Return (x, y) of the center of cell containing provided text 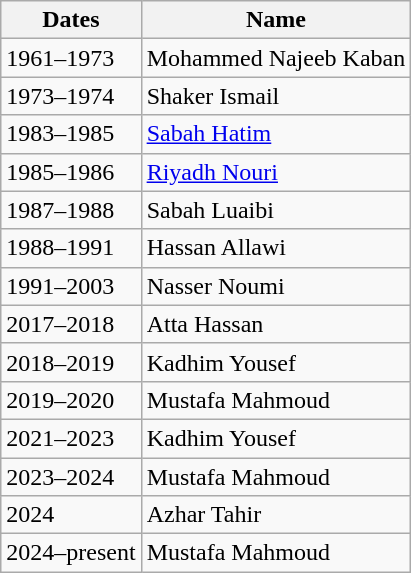
Shaker Ismail (276, 96)
Hassan Allawi (276, 248)
2021–2023 (71, 438)
1973–1974 (71, 96)
Sabah Hatim (276, 134)
Atta Hassan (276, 324)
1961–1973 (71, 58)
2018–2019 (71, 362)
Azhar Tahir (276, 515)
1991–2003 (71, 286)
1987–1988 (71, 210)
2024 (71, 515)
Riyadh Nouri (276, 172)
1985–1986 (71, 172)
Sabah Luaibi (276, 210)
2019–2020 (71, 400)
Mohammed Najeeb Kaban (276, 58)
Dates (71, 20)
1983–1985 (71, 134)
Nasser Noumi (276, 286)
2023–2024 (71, 477)
2024–present (71, 553)
1988–1991 (71, 248)
Name (276, 20)
2017–2018 (71, 324)
